For the text-containing cell, return its midpoint in (x, y) coordinate format. 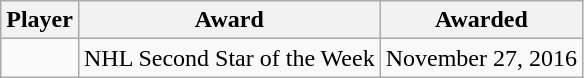
NHL Second Star of the Week (229, 58)
Awarded (481, 20)
Player (40, 20)
November 27, 2016 (481, 58)
Award (229, 20)
